Provide the [x, y] coordinate of the cell's center where the given text is located.  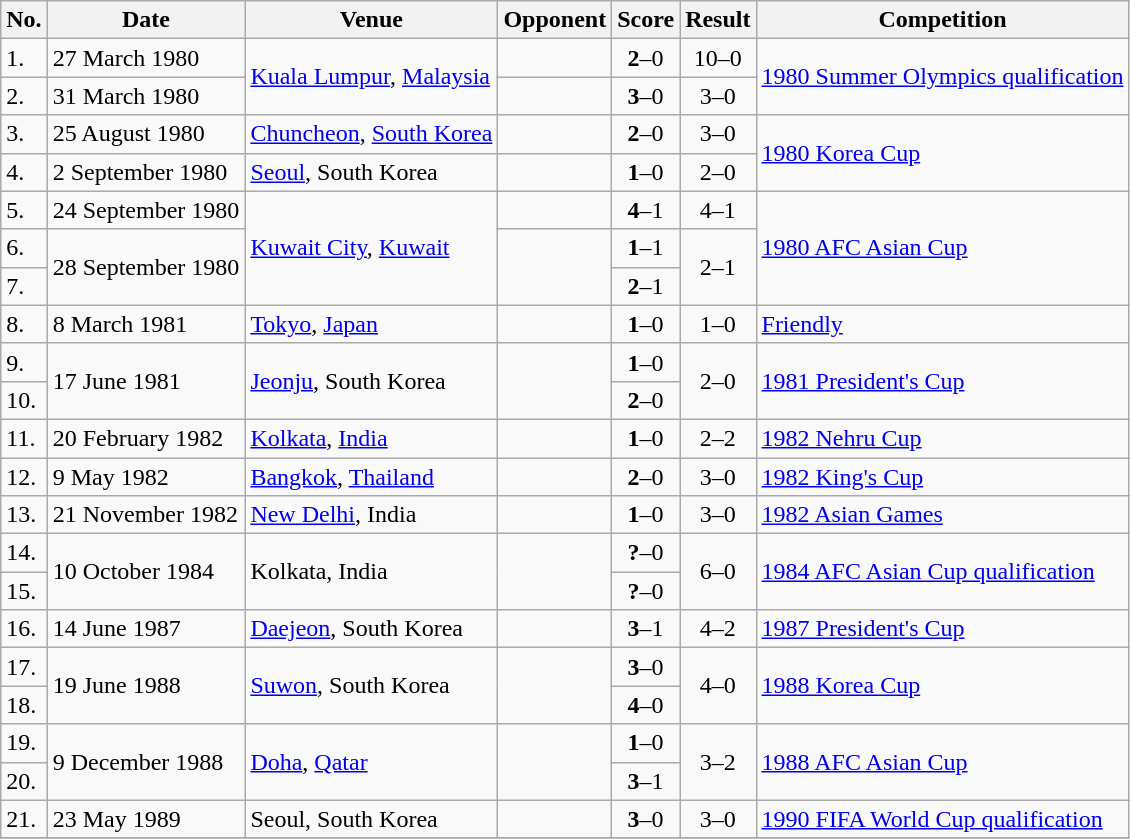
Suwon, South Korea [372, 686]
3–2 [718, 762]
11. [24, 438]
10. [24, 400]
4–2 [718, 629]
14 June 1987 [146, 629]
Daejeon, South Korea [372, 629]
6. [24, 248]
1980 AFC Asian Cup [942, 248]
Competition [942, 20]
21 November 1982 [146, 515]
13. [24, 515]
9 December 1988 [146, 762]
16. [24, 629]
8 March 1981 [146, 324]
21. [24, 819]
Kuala Lumpur, Malaysia [372, 77]
1980 Summer Olympics qualification [942, 77]
Opponent [555, 20]
19 June 1988 [146, 686]
No. [24, 20]
New Delhi, India [372, 515]
18. [24, 705]
20. [24, 781]
Kuwait City, Kuwait [372, 248]
6–0 [718, 572]
9. [24, 362]
1988 Korea Cup [942, 686]
1980 Korea Cup [942, 153]
Friendly [942, 324]
31 March 1980 [146, 96]
25 August 1980 [146, 134]
27 March 1980 [146, 58]
1988 AFC Asian Cup [942, 762]
20 February 1982 [146, 438]
Result [718, 20]
2 September 1980 [146, 172]
3. [24, 134]
Date [146, 20]
8. [24, 324]
7. [24, 286]
19. [24, 743]
Chuncheon, South Korea [372, 134]
1981 President's Cup [942, 381]
1982 King's Cup [942, 477]
15. [24, 591]
2. [24, 96]
12. [24, 477]
1990 FIFA World Cup qualification [942, 819]
5. [24, 210]
4. [24, 172]
1982 Asian Games [942, 515]
1–1 [646, 248]
14. [24, 553]
10–0 [718, 58]
1982 Nehru Cup [942, 438]
17. [24, 667]
1984 AFC Asian Cup qualification [942, 572]
17 June 1981 [146, 381]
2–2 [718, 438]
Jeonju, South Korea [372, 381]
10 October 1984 [146, 572]
1. [24, 58]
Venue [372, 20]
24 September 1980 [146, 210]
Score [646, 20]
Tokyo, Japan [372, 324]
28 September 1980 [146, 267]
Doha, Qatar [372, 762]
23 May 1989 [146, 819]
1987 President's Cup [942, 629]
Bangkok, Thailand [372, 477]
9 May 1982 [146, 477]
